Pinpoint the cell where the given text exists, returning its [x, y] midpoint coordinate. 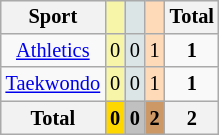
Taekwondo [54, 84]
Athletics [54, 51]
Sport [54, 17]
